Scan for the cell matching the given text and deliver its [x, y] coordinate at center. 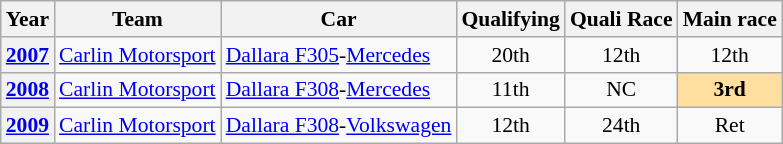
Qualifying [510, 19]
Quali Race [622, 19]
Dallara F308-Mercedes [339, 90]
Main race [730, 19]
20th [510, 55]
2007 [28, 55]
Dallara F305-Mercedes [339, 55]
24th [622, 126]
2009 [28, 126]
Dallara F308-Volkswagen [339, 126]
Car [339, 19]
3rd [730, 90]
Year [28, 19]
Team [138, 19]
11th [510, 90]
2008 [28, 90]
NC [622, 90]
Ret [730, 126]
